Return the (x, y) coordinate for the center point of the cell that contains the specified text.  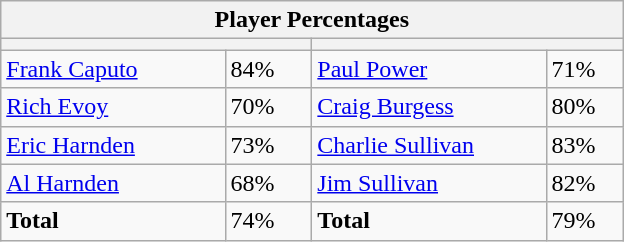
83% (584, 145)
79% (584, 221)
Craig Burgess (429, 107)
68% (268, 183)
70% (268, 107)
Charlie Sullivan (429, 145)
82% (584, 183)
84% (268, 69)
Al Harnden (113, 183)
71% (584, 69)
80% (584, 107)
73% (268, 145)
Eric Harnden (113, 145)
Paul Power (429, 69)
Rich Evoy (113, 107)
Frank Caputo (113, 69)
Jim Sullivan (429, 183)
Player Percentages (312, 20)
74% (268, 221)
